Find where the given text appears and provide that cell's center as (X, Y) coordinate. 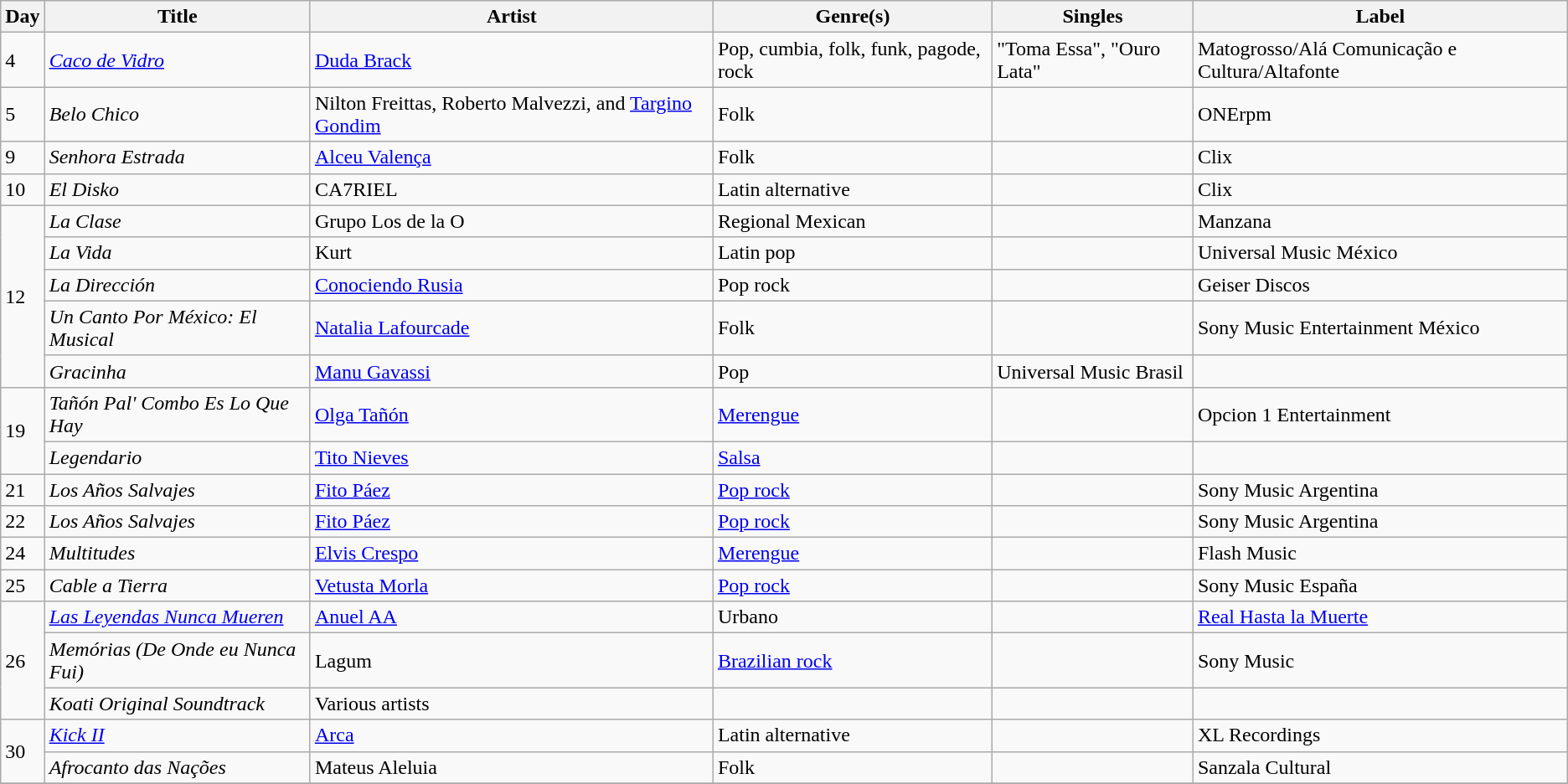
CA7RIEL (511, 189)
Opcion 1 Entertainment (1380, 414)
24 (23, 554)
"Toma Essa", "Ouro Lata" (1093, 60)
Sony Music España (1380, 585)
Multitudes (178, 554)
Las Leyendas Nunca Mueren (178, 617)
Geiser Discos (1380, 285)
Afrocanto das Nações (178, 767)
Urbano (853, 617)
Singles (1093, 17)
Day (23, 17)
21 (23, 490)
Kick II (178, 735)
Grupo Los de la O (511, 221)
Duda Brack (511, 60)
Pop, cumbia, folk, funk, pagode, rock (853, 60)
Latin pop (853, 253)
Caco de Vidro (178, 60)
Manzana (1380, 221)
Kurt (511, 253)
Real Hasta la Muerte (1380, 617)
Alceu Valença (511, 157)
19 (23, 431)
La Clase (178, 221)
Gracinha (178, 371)
Brazilian rock (853, 660)
5 (23, 114)
9 (23, 157)
Senhora Estrada (178, 157)
Belo Chico (178, 114)
Tañón Pal' Combo Es Lo Que Hay (178, 414)
La Vida (178, 253)
Genre(s) (853, 17)
Natalia Lafourcade (511, 328)
Title (178, 17)
Un Canto Por México: El Musical (178, 328)
26 (23, 660)
Flash Music (1380, 554)
22 (23, 522)
4 (23, 60)
Matogrosso/Alá Comunicação e Cultura/Altafonte (1380, 60)
Universal Music Brasil (1093, 371)
Mateus Aleluia (511, 767)
Universal Music México (1380, 253)
Sony Music (1380, 660)
Pop (853, 371)
ONErpm (1380, 114)
Sony Music Entertainment México (1380, 328)
Sanzala Cultural (1380, 767)
12 (23, 297)
Manu Gavassi (511, 371)
Legendario (178, 457)
Cable a Tierra (178, 585)
Memórias (De Onde eu Nunca Fui) (178, 660)
Koati Original Soundtrack (178, 704)
25 (23, 585)
10 (23, 189)
Vetusta Morla (511, 585)
Lagum (511, 660)
Artist (511, 17)
Tito Nieves (511, 457)
Arca (511, 735)
El Disko (178, 189)
30 (23, 751)
Regional Mexican (853, 221)
Nilton Freittas, Roberto Malvezzi, and Targino Gondim (511, 114)
La Dirección (178, 285)
Conociendo Rusia (511, 285)
XL Recordings (1380, 735)
Salsa (853, 457)
Label (1380, 17)
Various artists (511, 704)
Anuel AA (511, 617)
Olga Tañón (511, 414)
Elvis Crespo (511, 554)
